Detect which cell encompasses the target text, then output its [X, Y] center coordinate. 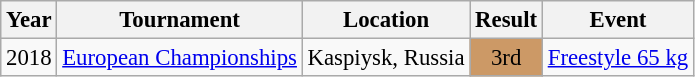
2018 [29, 58]
Location [386, 20]
Kaspiysk, Russia [386, 58]
Freestyle 65 kg [618, 58]
Year [29, 20]
3rd [506, 58]
Result [506, 20]
Event [618, 20]
European Championships [180, 58]
Tournament [180, 20]
